Detect which cell encompasses the target text, then output its (X, Y) center coordinate. 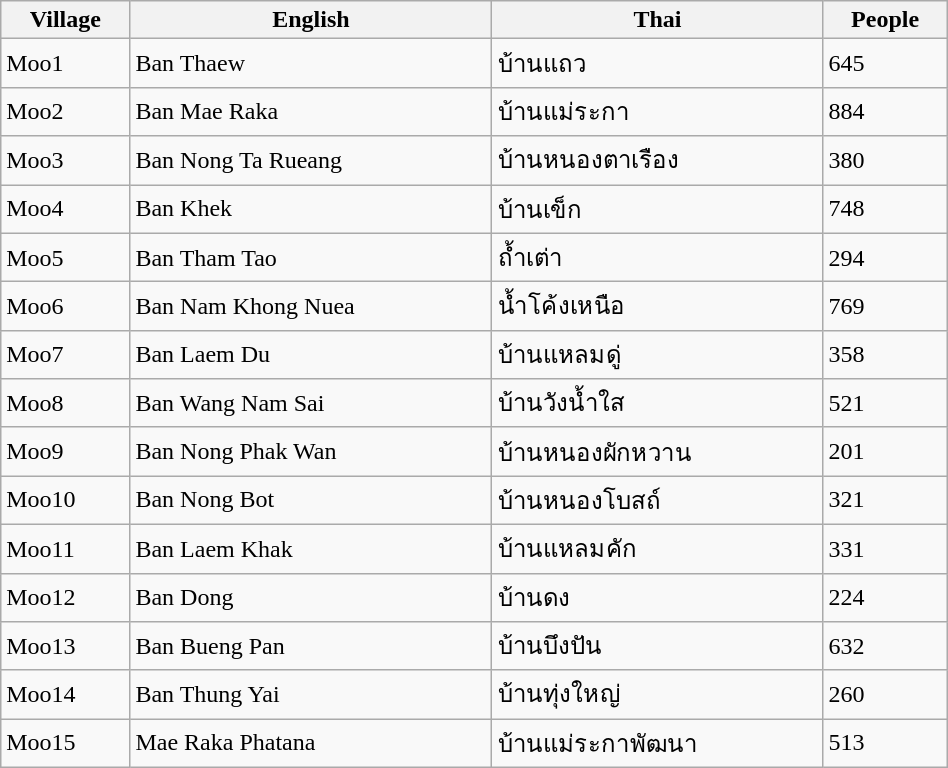
Moo15 (66, 744)
Ban Khek (311, 208)
748 (885, 208)
บ้านแม่ระกา (658, 112)
260 (885, 694)
Ban Laem Khak (311, 548)
Ban Bueng Pan (311, 646)
513 (885, 744)
Moo3 (66, 160)
Moo9 (66, 452)
บ้านแม่ระกาพัฒนา (658, 744)
บ้านบึงปัน (658, 646)
ถ้ำเต่า (658, 258)
Ban Nong Bot (311, 500)
บ้านหนองตาเรือง (658, 160)
บ้านแหลมดู่ (658, 354)
321 (885, 500)
Ban Laem Du (311, 354)
Ban Tham Tao (311, 258)
Moo12 (66, 598)
บ้านหนองโบสถ์ (658, 500)
358 (885, 354)
บ้านวังน้ำใส (658, 404)
Moo5 (66, 258)
Ban Wang Nam Sai (311, 404)
201 (885, 452)
380 (885, 160)
294 (885, 258)
บ้านทุ่งใหญ่ (658, 694)
Thai (658, 20)
Ban Dong (311, 598)
884 (885, 112)
Moo1 (66, 64)
Moo2 (66, 112)
Mae Raka Phatana (311, 744)
Village (66, 20)
Moo13 (66, 646)
บ้านแหลมคัก (658, 548)
People (885, 20)
บ้านหนองผักหวาน (658, 452)
Moo14 (66, 694)
บ้านแถว (658, 64)
น้ำโค้งเหนือ (658, 306)
645 (885, 64)
Moo8 (66, 404)
Ban Thung Yai (311, 694)
บ้านเข็ก (658, 208)
Moo11 (66, 548)
632 (885, 646)
Moo6 (66, 306)
Moo4 (66, 208)
769 (885, 306)
Moo7 (66, 354)
Ban Nong Phak Wan (311, 452)
224 (885, 598)
Ban Thaew (311, 64)
331 (885, 548)
Ban Mae Raka (311, 112)
521 (885, 404)
Moo10 (66, 500)
บ้านดง (658, 598)
Ban Nong Ta Rueang (311, 160)
English (311, 20)
Ban Nam Khong Nuea (311, 306)
